Output the [X, Y] coordinate of the center of the cell containing the given text.  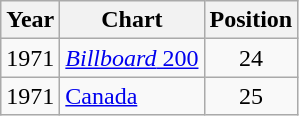
24 [251, 58]
Billboard 200 [132, 58]
Chart [132, 20]
Year [30, 20]
Position [251, 20]
25 [251, 96]
Canada [132, 96]
